Detect which cell encompasses the target text, then output its (X, Y) center coordinate. 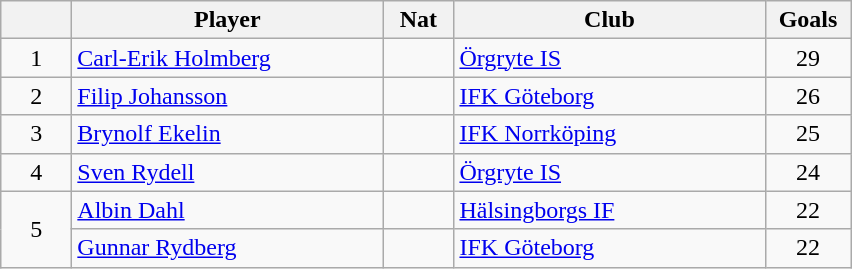
Carl-Erik Holmberg (228, 58)
24 (808, 172)
Hälsingborgs IF (610, 210)
Gunnar Rydberg (228, 248)
2 (36, 96)
Brynolf Ekelin (228, 134)
Albin Dahl (228, 210)
26 (808, 96)
25 (808, 134)
Goals (808, 20)
1 (36, 58)
3 (36, 134)
5 (36, 229)
29 (808, 58)
4 (36, 172)
Sven Rydell (228, 172)
Filip Johansson (228, 96)
Nat (418, 20)
Club (610, 20)
IFK Norrköping (610, 134)
Player (228, 20)
